Search for the cell housing the specified text and yield its [x, y] center coordinate. 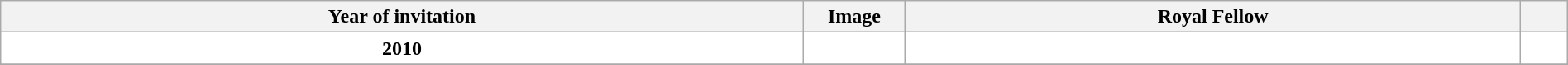
Royal Fellow [1213, 17]
Year of invitation [402, 17]
Image [854, 17]
2010 [402, 48]
